Search for the cell housing the specified text and yield its (x, y) center coordinate. 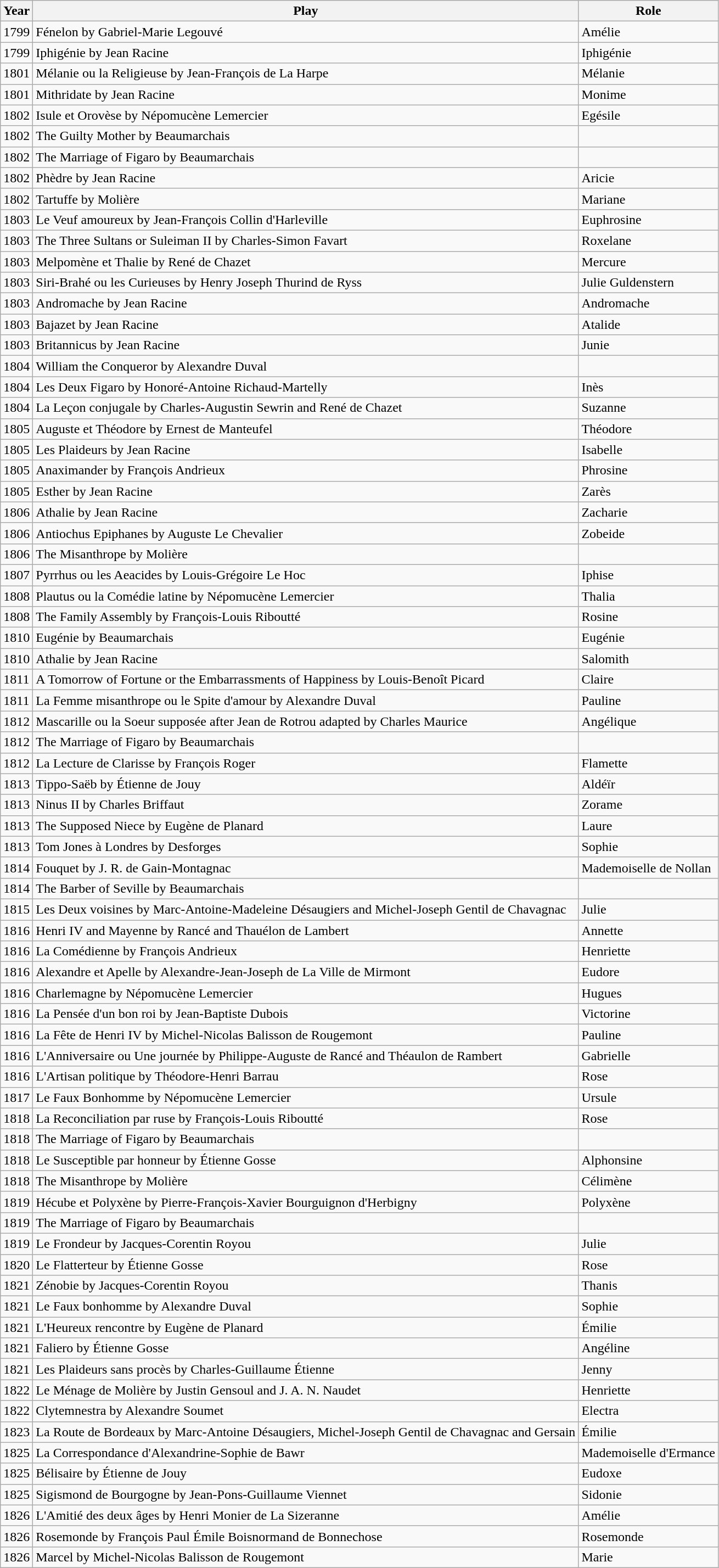
Eugénie by Beaumarchais (306, 638)
Annette (649, 931)
Phrosine (649, 471)
Henri IV and Mayenne by Rancé and Thauélon de Lambert (306, 931)
Eudoxe (649, 1474)
Alphonsine (649, 1160)
Junie (649, 345)
Les Plaideurs by Jean Racine (306, 450)
Andromache (649, 304)
1807 (16, 575)
La Fête de Henri IV by Michel-Nicolas Balisson de Rougemont (306, 1035)
La Correspondance d'Alexandrine-Sophie de Bawr (306, 1453)
Le Veuf amoureux by Jean-François Collin d'Harleville (306, 220)
Inès (649, 387)
Jenny (649, 1369)
Polyxène (649, 1202)
Mademoiselle d'Ermance (649, 1453)
Eugénie (649, 638)
Les Deux Figaro by Honoré-Antoine Richaud-Martelly (306, 387)
Hugues (649, 993)
Hécube et Polyxène by Pierre-François-Xavier Bourguignon d'Herbigny (306, 1202)
Pyrrhus ou les Aeacides by Louis-Grégoire Le Hoc (306, 575)
Roxelane (649, 240)
Electra (649, 1411)
Anaximander by François Andrieux (306, 471)
The Barber of Seville by Beaumarchais (306, 888)
Claire (649, 680)
Phèdre by Jean Racine (306, 178)
Tom Jones à Londres by Desforges (306, 847)
William the Conqueror by Alexandre Duval (306, 366)
La Leçon conjugale by Charles-Augustin Sewrin and René de Chazet (306, 408)
The Family Assembly by François-Louis Riboutté (306, 617)
Angéline (649, 1348)
Les Deux voisines by Marc-Antoine-Madeleine Désaugiers and Michel-Joseph Gentil de Chavagnac (306, 909)
The Guilty Mother by Beaumarchais (306, 136)
Mélanie (649, 74)
L'Amitié des deux âges by Henri Monier de La Sizeranne (306, 1515)
Play (306, 11)
Aldéïr (649, 784)
The Three Sultans or Suleiman II by Charles-Simon Favart (306, 240)
Marcel by Michel-Nicolas Balisson de Rougemont (306, 1557)
Role (649, 11)
Fénelon by Gabriel-Marie Legouvé (306, 32)
Thanis (649, 1286)
Bélisaire by Étienne de Jouy (306, 1474)
Angélique (649, 721)
Zénobie by Jacques-Corentin Royou (306, 1286)
Iphise (649, 575)
Laure (649, 826)
Marie (649, 1557)
Antiochus Epiphanes by Auguste Le Chevalier (306, 533)
Le Ménage de Molière by Justin Gensoul and J. A. N. Naudet (306, 1390)
Isabelle (649, 450)
L'Anniversaire ou Une journée by Philippe-Auguste de Rancé and Théaulon de Rambert (306, 1056)
L'Heureux rencontre by Eugène de Planard (306, 1328)
Tippo-Saëb by Étienne de Jouy (306, 784)
Zarès (649, 491)
Célimène (649, 1181)
Mademoiselle de Nollan (649, 867)
Suzanne (649, 408)
Rosemonde by François Paul Émile Boisnormand de Bonnechose (306, 1536)
Le Frondeur by Jacques-Corentin Royou (306, 1244)
La Femme misanthrope ou le Spite d'amour by Alexandre Duval (306, 701)
Iphigénie (649, 53)
Charlemagne by Népomucène Lemercier (306, 993)
Faliero by Étienne Gosse (306, 1348)
Mélanie ou la Religieuse by Jean-François de La Harpe (306, 74)
Melpomène et Thalie by René de Chazet (306, 262)
La Lecture de Clarisse by François Roger (306, 763)
Victorine (649, 1014)
Zacharie (649, 512)
Ninus II by Charles Briffaut (306, 805)
Mercure (649, 262)
Eudore (649, 972)
Salomith (649, 659)
Britannicus by Jean Racine (306, 345)
Tartuffe by Molière (306, 199)
Zorame (649, 805)
Gabrielle (649, 1056)
La Comédienne by François Andrieux (306, 951)
Egésile (649, 115)
Julie Guldenstern (649, 283)
1823 (16, 1432)
Esther by Jean Racine (306, 491)
Atalide (649, 324)
Le Faux bonhomme by Alexandre Duval (306, 1307)
Rosemonde (649, 1536)
1815 (16, 909)
Fouquet by J. R. de Gain-Montagnac (306, 867)
Sidonie (649, 1494)
La Route de Bordeaux by Marc-Antoine Désaugiers, Michel-Joseph Gentil de Chavagnac and Gersain (306, 1432)
Bajazet by Jean Racine (306, 324)
Isule et Orovèse by Népomucène Lemercier (306, 115)
Iphigénie by Jean Racine (306, 53)
Plautus ou la Comédie latine by Népomucène Lemercier (306, 596)
Alexandre et Apelle by Alexandre-Jean-Joseph de La Ville de Mirmont (306, 972)
Siri-Brahé ou les Curieuses by Henry Joseph Thurind de Ryss (306, 283)
Le Flatterteur by Étienne Gosse (306, 1264)
Year (16, 11)
Les Plaideurs sans procès by Charles-Guillaume Étienne (306, 1369)
Le Susceptible par honneur by Étienne Gosse (306, 1160)
Mariane (649, 199)
A Tomorrow of Fortune or the Embarrassments of Happiness by Louis-Benoît Picard (306, 680)
Le Faux Bonhomme by Népomucène Lemercier (306, 1097)
Zobeide (649, 533)
L'Artisan politique by Théodore-Henri Barrau (306, 1077)
Flamette (649, 763)
Mithridate by Jean Racine (306, 94)
Clytemnestra by Alexandre Soumet (306, 1411)
Andromache by Jean Racine (306, 304)
Sigismond de Bourgogne by Jean-Pons-Guillaume Viennet (306, 1494)
Mascarille ou la Soeur supposée after Jean de Rotrou adapted by Charles Maurice (306, 721)
La Reconciliation par ruse by François-Louis Riboutté (306, 1118)
1817 (16, 1097)
La Pensée d'un bon roi by Jean-Baptiste Dubois (306, 1014)
Ursule (649, 1097)
Rosine (649, 617)
Monime (649, 94)
1820 (16, 1264)
Euphrosine (649, 220)
The Supposed Niece by Eugène de Planard (306, 826)
Théodore (649, 429)
Auguste et Théodore by Ernest de Manteufel (306, 429)
Aricie (649, 178)
Thalia (649, 596)
